Find where the given text appears and provide that cell's center as [X, Y] coordinate. 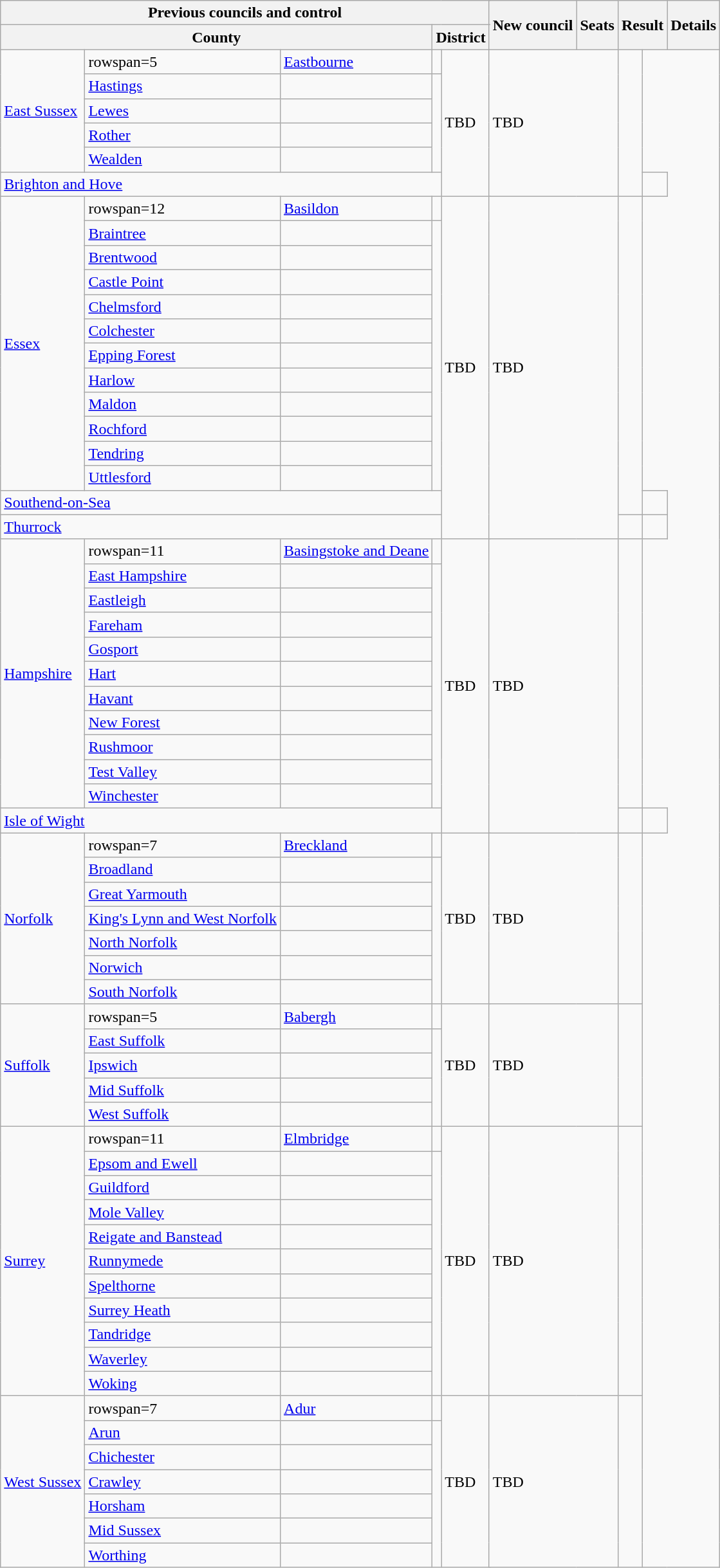
Hampshire [42, 674]
Test Valley [183, 772]
Babergh [356, 1016]
Havant [183, 698]
Mid Sussex [183, 1531]
Ipswich [183, 1065]
Rother [183, 135]
Mid Suffolk [183, 1090]
Waverley [183, 1359]
Eastleigh [183, 600]
Castle Point [183, 282]
Mole Valley [183, 1212]
Seats [597, 25]
North Norfolk [183, 943]
Brighton and Hove [221, 184]
East Hampshire [183, 576]
Surrey Heath [183, 1310]
Basingstoke and Deane [356, 551]
rowspan=12 [183, 208]
Hastings [183, 86]
Wealden [183, 160]
Hart [183, 673]
Gosport [183, 649]
Runnymede [183, 1261]
Guildford [183, 1188]
Reigate and Banstead [183, 1237]
Surrey [42, 1262]
Epsom and Ewell [183, 1163]
East Sussex [42, 111]
Isle of Wight [221, 821]
Uttlesford [183, 478]
Rushmoor [183, 747]
Colchester [183, 331]
Eastbourne [356, 62]
Brentwood [183, 257]
Crawley [183, 1481]
Woking [183, 1383]
District [461, 37]
King's Lynn and West Norfolk [183, 918]
Worthing [183, 1555]
Rochford [183, 429]
Horsham [183, 1506]
Adur [356, 1408]
Maldon [183, 405]
Details [694, 25]
West Sussex [42, 1481]
Epping Forest [183, 356]
Harlow [183, 380]
Braintree [183, 233]
Fareham [183, 624]
Broadland [183, 870]
Great Yarmouth [183, 894]
New Forest [183, 723]
Basildon [356, 208]
Elmbridge [356, 1139]
Chichester [183, 1457]
Essex [42, 343]
Chelmsford [183, 307]
Previous councils and control [245, 13]
Norwich [183, 967]
South Norfolk [183, 992]
Winchester [183, 796]
West Suffolk [183, 1115]
New council [533, 25]
Southend-on-Sea [221, 502]
East Suffolk [183, 1041]
Tendring [183, 453]
Suffolk [42, 1065]
Lewes [183, 111]
Thurrock [221, 527]
Arun [183, 1432]
County [216, 37]
Spelthorne [183, 1286]
Norfolk [42, 918]
Breckland [356, 845]
Tandridge [183, 1335]
Result [642, 25]
